Return [X, Y] of the center of cell containing provided text 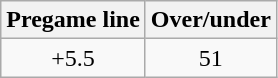
+5.5 [74, 58]
Over/under [210, 20]
51 [210, 58]
Pregame line [74, 20]
